Search for the cell housing the specified text and yield its (x, y) center coordinate. 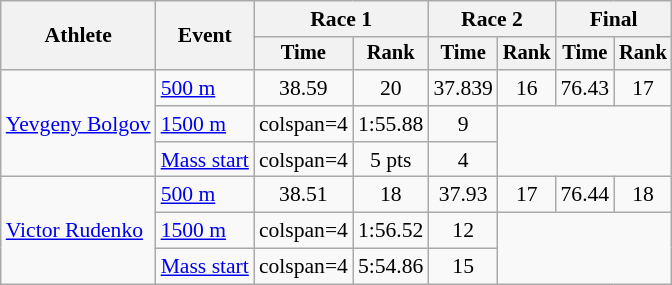
37.839 (462, 88)
Final (613, 19)
38.51 (304, 195)
15 (462, 267)
76.44 (584, 195)
37.93 (462, 195)
38.59 (304, 88)
Event (205, 36)
12 (462, 231)
Athlete (78, 36)
Race 2 (492, 19)
5:54.86 (390, 267)
4 (462, 160)
20 (390, 88)
16 (527, 88)
76.43 (584, 88)
1:56.52 (390, 231)
1:55.88 (390, 124)
5 pts (390, 160)
9 (462, 124)
Victor Rudenko (78, 230)
Race 1 (342, 19)
Yevgeny Bolgov (78, 124)
